Find where the given text appears and provide that cell's center as (X, Y) coordinate. 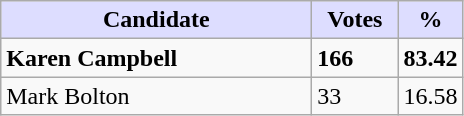
Votes (355, 20)
33 (355, 96)
% (430, 20)
83.42 (430, 58)
Mark Bolton (156, 96)
166 (355, 58)
16.58 (430, 96)
Karen Campbell (156, 58)
Candidate (156, 20)
